Provide the (X, Y) coordinate of the cell's center where the given text is located.  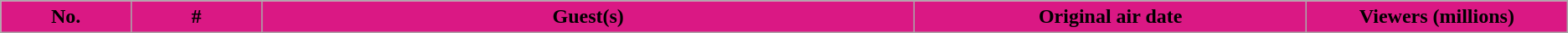
No. (66, 17)
# (197, 17)
Original air date (1111, 17)
Guest(s) (588, 17)
Viewers (millions) (1436, 17)
